Output the (X, Y) coordinate of the center of the cell containing the given text.  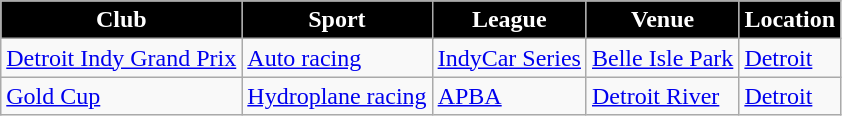
Detroit Indy Grand Prix (122, 58)
Detroit River (662, 96)
Sport (337, 20)
Venue (662, 20)
Belle Isle Park (662, 58)
APBA (509, 96)
Gold Cup (122, 96)
Hydroplane racing (337, 96)
Location (790, 20)
Auto racing (337, 58)
League (509, 20)
IndyCar Series (509, 58)
Club (122, 20)
